Extract the (x, y) coordinate from the center of the cell holding the provided text.  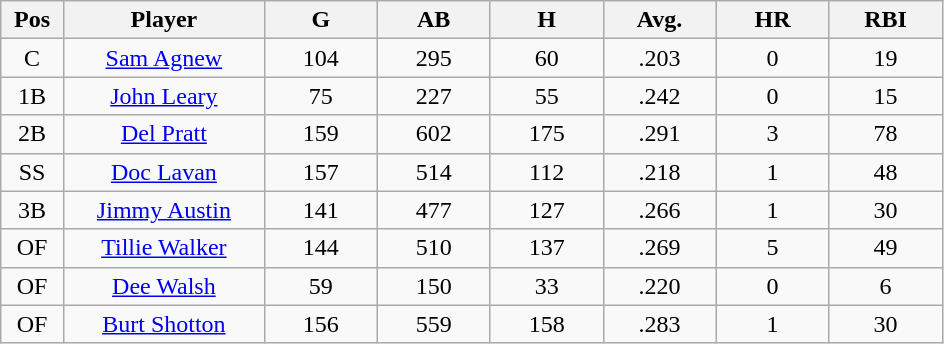
2B (32, 134)
510 (434, 248)
Doc Lavan (164, 172)
.220 (660, 286)
Jimmy Austin (164, 210)
158 (546, 324)
559 (434, 324)
157 (320, 172)
G (320, 20)
33 (546, 286)
.291 (660, 134)
159 (320, 134)
Del Pratt (164, 134)
15 (886, 96)
150 (434, 286)
Pos (32, 20)
.203 (660, 58)
.266 (660, 210)
59 (320, 286)
AB (434, 20)
75 (320, 96)
48 (886, 172)
1B (32, 96)
227 (434, 96)
Dee Walsh (164, 286)
Player (164, 20)
Burt Shotton (164, 324)
144 (320, 248)
3 (772, 134)
6 (886, 286)
John Leary (164, 96)
.283 (660, 324)
141 (320, 210)
112 (546, 172)
H (546, 20)
78 (886, 134)
3B (32, 210)
602 (434, 134)
Tillie Walker (164, 248)
104 (320, 58)
156 (320, 324)
60 (546, 58)
.269 (660, 248)
514 (434, 172)
295 (434, 58)
49 (886, 248)
.218 (660, 172)
477 (434, 210)
5 (772, 248)
127 (546, 210)
19 (886, 58)
.242 (660, 96)
SS (32, 172)
Sam Agnew (164, 58)
RBI (886, 20)
137 (546, 248)
Avg. (660, 20)
55 (546, 96)
HR (772, 20)
175 (546, 134)
C (32, 58)
